Output the (X, Y) coordinate of the center of the cell containing the given text.  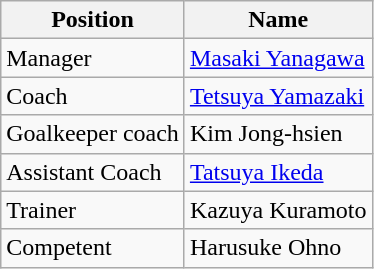
Tatsuya Ikeda (278, 172)
Name (278, 20)
Position (93, 20)
Manager (93, 58)
Competent (93, 248)
Masaki Yanagawa (278, 58)
Goalkeeper coach (93, 134)
Kazuya Kuramoto (278, 210)
Tetsuya Yamazaki (278, 96)
Coach (93, 96)
Harusuke Ohno (278, 248)
Kim Jong-hsien (278, 134)
Trainer (93, 210)
Assistant Coach (93, 172)
